Find where the given text appears and provide that cell's center as (X, Y) coordinate. 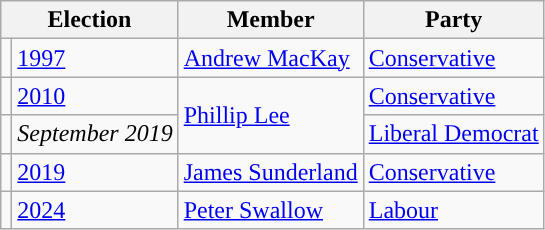
1997 (95, 58)
2024 (95, 210)
Labour (454, 210)
2019 (95, 172)
September 2019 (95, 134)
Peter Swallow (270, 210)
Party (454, 20)
Liberal Democrat (454, 134)
Phillip Lee (270, 115)
2010 (95, 96)
Andrew MacKay (270, 58)
Member (270, 20)
James Sunderland (270, 172)
Election (90, 20)
